Output the [x, y] coordinate of the center of the cell containing the given text.  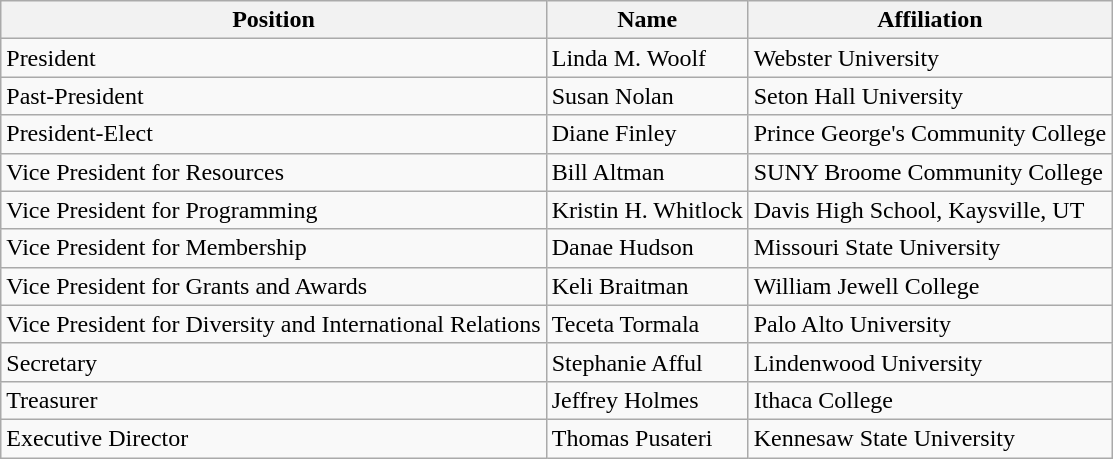
Past-President [274, 96]
Secretary [274, 362]
Executive Director [274, 438]
Position [274, 20]
Vice President for Programming [274, 210]
Ithaca College [930, 400]
Vice President for Grants and Awards [274, 286]
Seton Hall University [930, 96]
Affiliation [930, 20]
Missouri State University [930, 248]
Teceta Tormala [647, 324]
Kennesaw State University [930, 438]
Bill Altman [647, 172]
SUNY Broome Community College [930, 172]
Lindenwood University [930, 362]
Linda M. Woolf [647, 58]
Thomas Pusateri [647, 438]
Kristin H. Whitlock [647, 210]
Name [647, 20]
Diane Finley [647, 134]
President-Elect [274, 134]
Treasurer [274, 400]
William Jewell College [930, 286]
Vice President for Diversity and International Relations [274, 324]
Davis High School, Kaysville, UT [930, 210]
President [274, 58]
Vice President for Membership [274, 248]
Danae Hudson [647, 248]
Prince George's Community College [930, 134]
Palo Alto University [930, 324]
Stephanie Afful [647, 362]
Webster University [930, 58]
Vice President for Resources [274, 172]
Keli Braitman [647, 286]
Susan Nolan [647, 96]
Jeffrey Holmes [647, 400]
